Output the (x, y) coordinate of the center of the cell containing the given text.  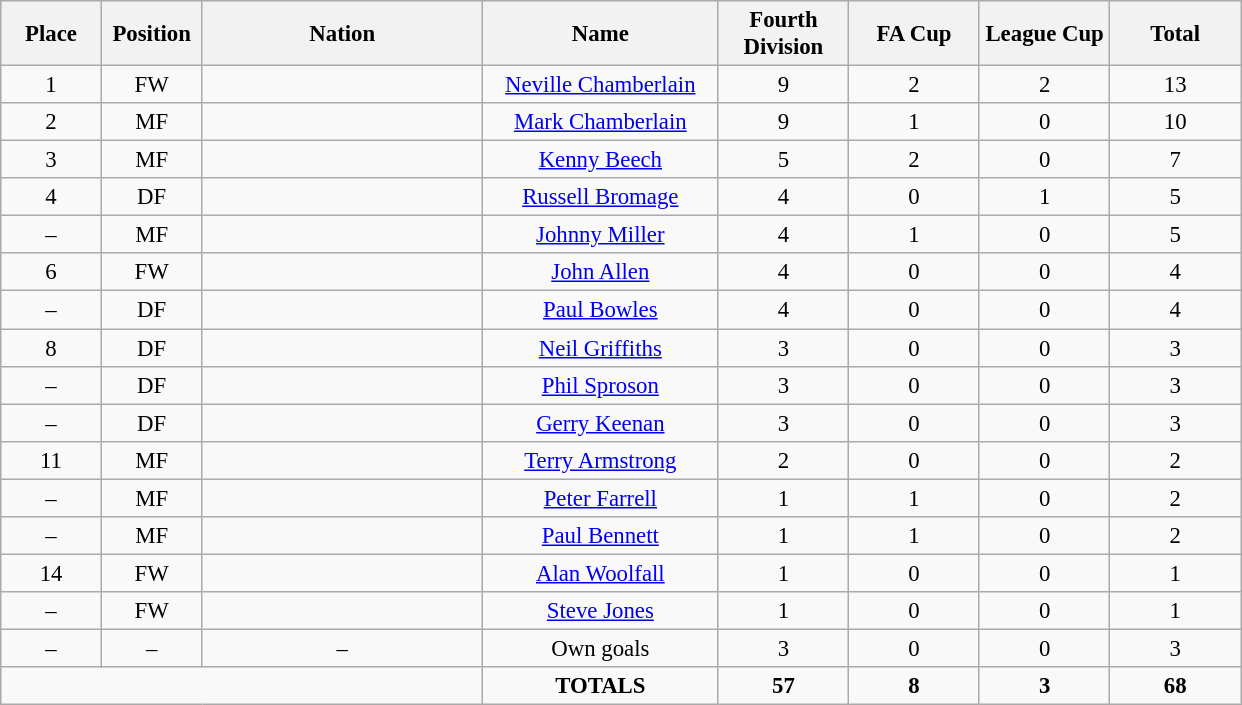
Johnny Miller (601, 235)
11 (52, 460)
Position (152, 34)
Steve Jones (601, 611)
Phil Sproson (601, 385)
Gerry Keenan (601, 423)
Nation (342, 34)
Kenny Beech (601, 160)
Peter Farrell (601, 498)
Paul Bennett (601, 536)
Neil Griffiths (601, 348)
Total (1176, 34)
Name (601, 34)
TOTALS (601, 686)
7 (1176, 160)
68 (1176, 686)
Place (52, 34)
Fourth Division (784, 34)
Mark Chamberlain (601, 122)
Terry Armstrong (601, 460)
Own goals (601, 648)
57 (784, 686)
Neville Chamberlain (601, 85)
10 (1176, 122)
13 (1176, 85)
Alan Woolfall (601, 573)
6 (52, 273)
John Allen (601, 273)
14 (52, 573)
Russell Bromage (601, 197)
Paul Bowles (601, 310)
League Cup (1044, 34)
FA Cup (914, 34)
